Return the [x, y] coordinate for the center point of the cell that contains the specified text.  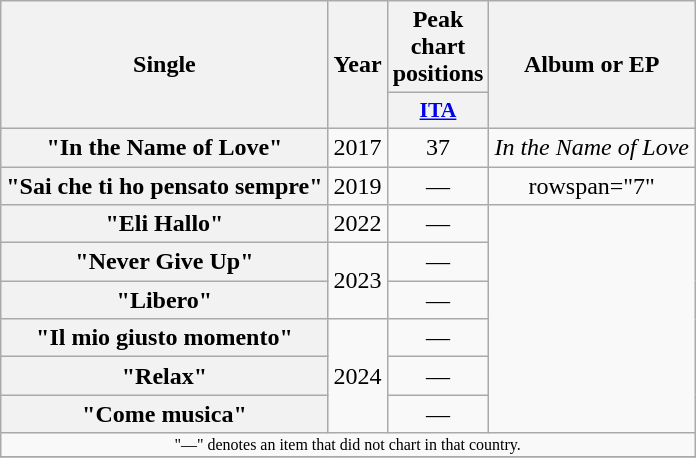
2019 [358, 185]
"Il mio giusto momento" [164, 338]
Peak chart positions [438, 47]
In the Name of Love [592, 147]
Album or EP [592, 65]
37 [438, 147]
"Come musica" [164, 414]
"Sai che ti ho pensato sempre" [164, 185]
"—" denotes an item that did not chart in that country. [348, 445]
"Eli Hallo" [164, 224]
ITA [438, 111]
2024 [358, 376]
"Libero" [164, 300]
"Never Give Up" [164, 262]
Year [358, 65]
2022 [358, 224]
rowspan="7" [592, 185]
2017 [358, 147]
2023 [358, 281]
Single [164, 65]
"In the Name of Love" [164, 147]
"Relax" [164, 376]
